Extract the [x, y] coordinate from the center of the cell holding the provided text.  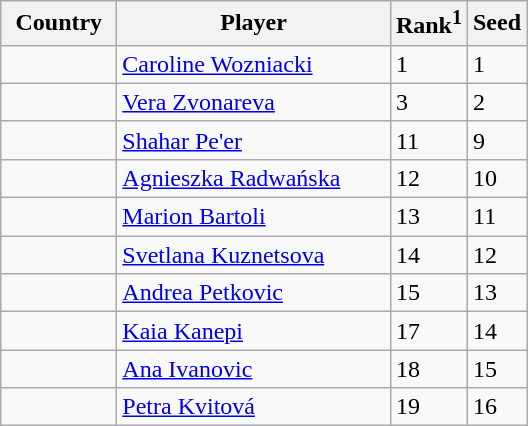
Rank1 [428, 24]
Andrea Petkovic [254, 293]
9 [496, 140]
Marion Bartoli [254, 217]
2 [496, 102]
17 [428, 331]
10 [496, 178]
Vera Zvonareva [254, 102]
Caroline Wozniacki [254, 64]
Country [59, 24]
Seed [496, 24]
3 [428, 102]
Petra Kvitová [254, 407]
Svetlana Kuznetsova [254, 255]
19 [428, 407]
16 [496, 407]
Player [254, 24]
Agnieszka Radwańska [254, 178]
Kaia Kanepi [254, 331]
18 [428, 369]
Shahar Pe'er [254, 140]
Ana Ivanovic [254, 369]
